From the cell containing the given text, extract its center point as (x, y) coordinate. 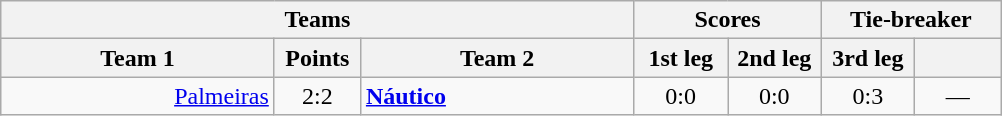
Scores (728, 20)
2:2 (317, 96)
1st leg (681, 58)
— (958, 96)
2nd leg (775, 58)
Team 1 (138, 58)
Teams (318, 20)
Team 2 (497, 58)
0:3 (868, 96)
Points (317, 58)
Náutico (497, 96)
Palmeiras (138, 96)
Tie-breaker (911, 20)
3rd leg (868, 58)
